Scan for the cell matching the given text and deliver its (x, y) coordinate at center. 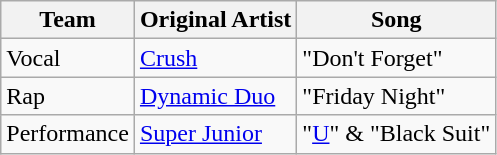
Team (68, 20)
"Don't Forget" (396, 58)
"U" & "Black Suit" (396, 134)
Song (396, 20)
Vocal (68, 58)
Original Artist (215, 20)
Crush (215, 58)
Super Junior (215, 134)
Rap (68, 96)
Dynamic Duo (215, 96)
Performance (68, 134)
"Friday Night" (396, 96)
